Return [X, Y] of the center of cell containing provided text 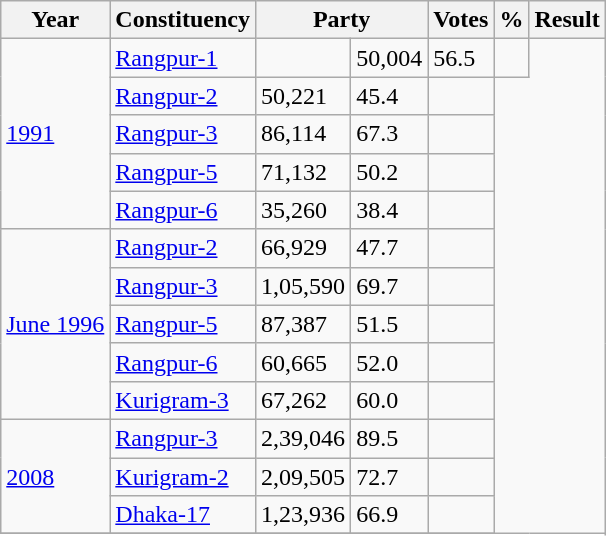
72.7 [390, 477]
Result [567, 20]
71,132 [304, 172]
69.7 [390, 286]
60.0 [390, 400]
38.4 [390, 210]
60,665 [304, 362]
50,004 [390, 58]
Year [56, 20]
52.0 [390, 362]
66.9 [390, 515]
Dhaka-17 [183, 515]
67,262 [304, 400]
86,114 [304, 134]
Rangpur-1 [183, 58]
% [512, 20]
66,929 [304, 248]
Kurigram-3 [183, 400]
Party [342, 20]
Votes [461, 20]
51.5 [390, 324]
1991 [56, 134]
Constituency [183, 20]
1,23,936 [304, 515]
89.5 [390, 438]
67.3 [390, 134]
56.5 [461, 58]
50.2 [390, 172]
June 1996 [56, 324]
2,39,046 [304, 438]
87,387 [304, 324]
45.4 [390, 96]
2008 [56, 476]
1,05,590 [304, 286]
50,221 [304, 96]
2,09,505 [304, 477]
35,260 [304, 210]
47.7 [390, 248]
Kurigram-2 [183, 477]
